Search for the cell housing the specified text and yield its [X, Y] center coordinate. 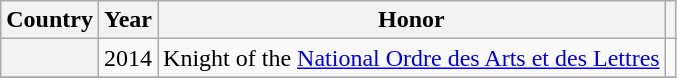
Year [128, 20]
Country [50, 20]
2014 [128, 58]
Knight of the National Ordre des Arts et des Lettres [412, 58]
Honor [412, 20]
